For the text-containing cell, return its midpoint in [X, Y] coordinate format. 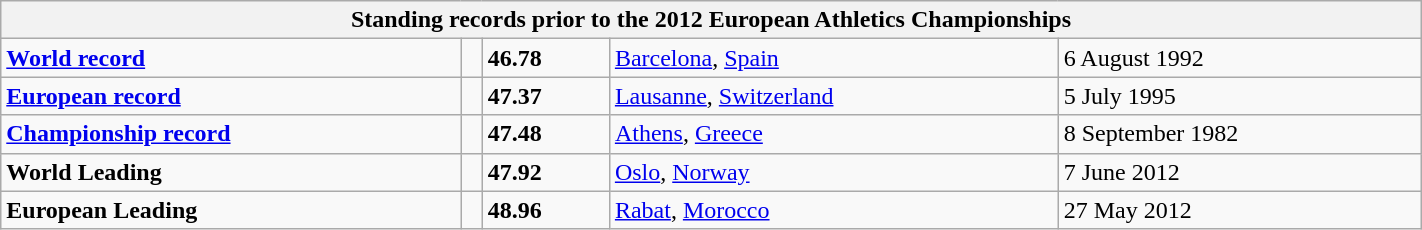
7 June 2012 [1240, 172]
Barcelona, Spain [834, 58]
46.78 [546, 58]
48.96 [546, 210]
Lausanne, Switzerland [834, 96]
8 September 1982 [1240, 134]
47.48 [546, 134]
World Leading [231, 172]
Rabat, Morocco [834, 210]
47.92 [546, 172]
Athens, Greece [834, 134]
World record [231, 58]
5 July 1995 [1240, 96]
47.37 [546, 96]
European record [231, 96]
Championship record [231, 134]
European Leading [231, 210]
27 May 2012 [1240, 210]
Standing records prior to the 2012 European Athletics Championships [711, 20]
Oslo, Norway [834, 172]
6 August 1992 [1240, 58]
